Provide the [X, Y] coordinate of the cell's center where the given text is located.  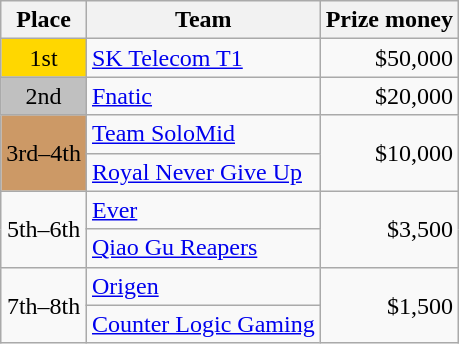
Counter Logic Gaming [203, 324]
Team [203, 20]
Team SoloMid [203, 134]
Ever [203, 210]
Prize money [389, 20]
$1,500 [389, 305]
$20,000 [389, 96]
Royal Never Give Up [203, 172]
$10,000 [389, 153]
Fnatic [203, 96]
SK Telecom T1 [203, 58]
2nd [44, 96]
1st [44, 58]
Origen [203, 286]
Qiao Gu Reapers [203, 248]
5th–6th [44, 229]
$3,500 [389, 229]
7th–8th [44, 305]
3rd–4th [44, 153]
$50,000 [389, 58]
Place [44, 20]
